For the text-containing cell, return its midpoint in (X, Y) coordinate format. 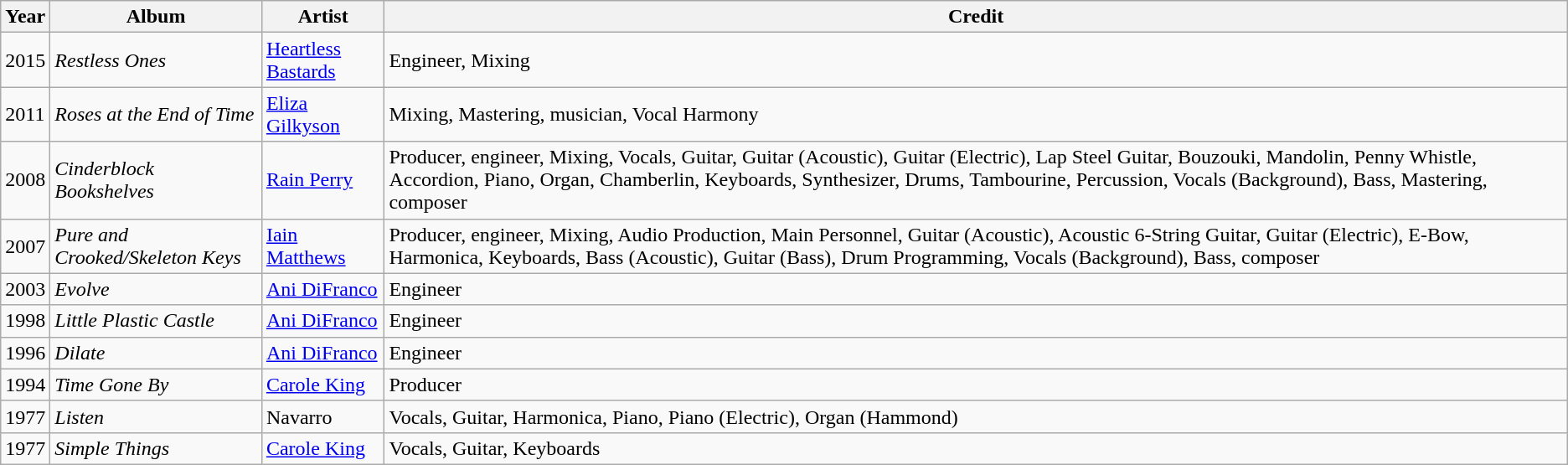
Eliza Gilkyson (323, 114)
Rain Perry (323, 180)
2008 (25, 180)
Engineer, Mixing (976, 60)
Restless Ones (156, 60)
Roses at the End of Time (156, 114)
Dilate (156, 353)
1994 (25, 385)
Mixing, Mastering, musician, Vocal Harmony (976, 114)
2015 (25, 60)
1996 (25, 353)
2011 (25, 114)
Album (156, 17)
Producer (976, 385)
Heartless Bastards (323, 60)
Simple Things (156, 448)
2003 (25, 289)
2007 (25, 246)
Navarro (323, 416)
Little Plastic Castle (156, 321)
Vocals, Guitar, Harmonica, Piano, Piano (Electric), Organ (Hammond) (976, 416)
Time Gone By (156, 385)
Listen (156, 416)
Cinderblock Bookshelves (156, 180)
Year (25, 17)
Vocals, Guitar, Keyboards (976, 448)
1998 (25, 321)
Credit (976, 17)
Pure and Crooked/Skeleton Keys (156, 246)
Artist (323, 17)
Evolve (156, 289)
Iain Matthews (323, 246)
